Determine the [x, y] coordinate at the center of the cell enclosing the given text.  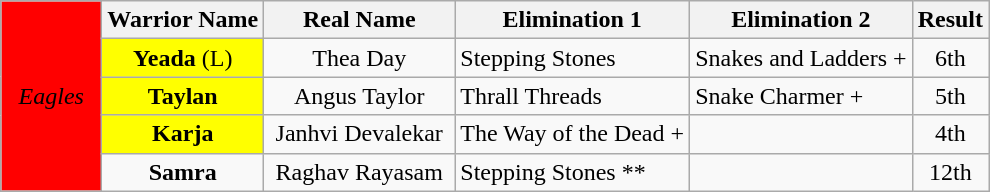
Thea Day [360, 58]
Eagles [52, 96]
Angus Taylor [360, 96]
Karja [183, 134]
The Way of the Dead + [572, 134]
12th [950, 172]
Real Name [360, 20]
Samra [183, 172]
Stepping Stones ** [572, 172]
Janhvi Devalekar [360, 134]
Warrior Name [183, 20]
6th [950, 58]
Thrall Threads [572, 96]
Elimination 2 [802, 20]
4th [950, 134]
Elimination 1 [572, 20]
Raghav Rayasam [360, 172]
Stepping Stones [572, 58]
5th [950, 96]
Taylan [183, 96]
Snakes and Ladders + [802, 58]
Yeada (L) [183, 58]
Snake Charmer + [802, 96]
Result [950, 20]
